Return the [x, y] coordinate for the center point of the cell that contains the specified text.  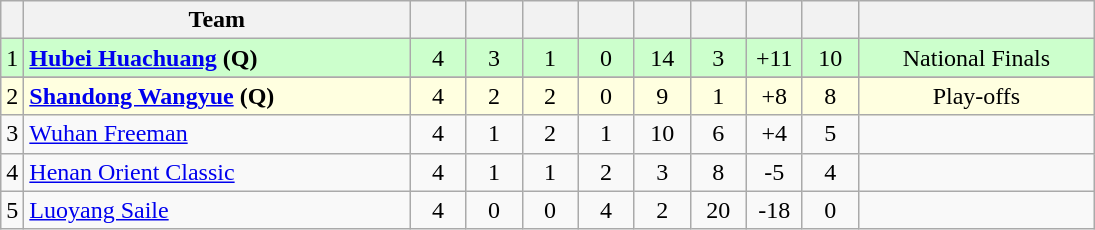
6 [718, 134]
Henan Orient Classic [217, 172]
20 [718, 210]
National Finals [976, 58]
+8 [774, 96]
Wuhan Freeman [217, 134]
Luoyang Saile [217, 210]
Shandong Wangyue (Q) [217, 96]
Team [217, 20]
Hubei Huachuang (Q) [217, 58]
Play-offs [976, 96]
9 [662, 96]
+11 [774, 58]
+4 [774, 134]
14 [662, 58]
-5 [774, 172]
-18 [774, 210]
